Determine the (X, Y) coordinate at the center of the cell enclosing the given text.  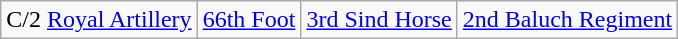
C/2 Royal Artillery (99, 20)
2nd Baluch Regiment (567, 20)
66th Foot (249, 20)
3rd Sind Horse (379, 20)
